Locate the cell with the specified text and output its [X, Y] center coordinate. 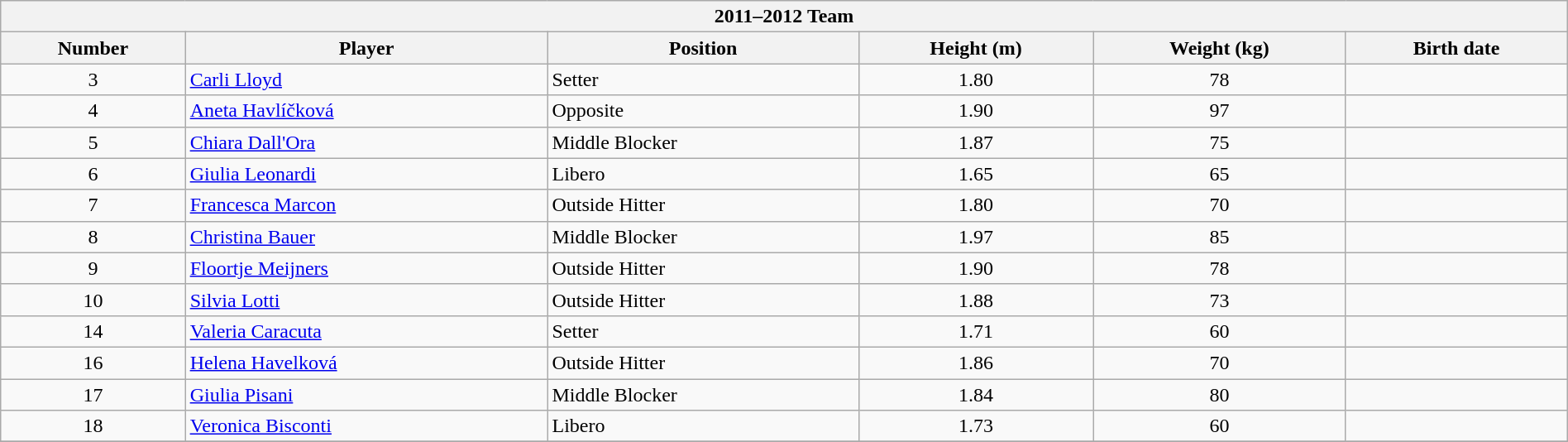
2011–2012 Team [784, 17]
4 [93, 111]
17 [93, 395]
Valeria Caracuta [366, 331]
Floortje Meijners [366, 268]
65 [1219, 174]
1.86 [976, 363]
14 [93, 331]
Chiara Dall'Ora [366, 142]
16 [93, 363]
Helena Havelková [366, 363]
Carli Lloyd [366, 79]
75 [1219, 142]
1.88 [976, 300]
Player [366, 48]
1.65 [976, 174]
Weight (kg) [1219, 48]
7 [93, 205]
Birth date [1456, 48]
Position [703, 48]
9 [93, 268]
1.84 [976, 395]
Veronica Bisconti [366, 426]
Giulia Leonardi [366, 174]
8 [93, 237]
1.87 [976, 142]
3 [93, 79]
97 [1219, 111]
10 [93, 300]
18 [93, 426]
85 [1219, 237]
1.97 [976, 237]
1.71 [976, 331]
80 [1219, 395]
73 [1219, 300]
1.73 [976, 426]
5 [93, 142]
Opposite [703, 111]
Height (m) [976, 48]
Aneta Havlíčková [366, 111]
Christina Bauer [366, 237]
Number [93, 48]
Silvia Lotti [366, 300]
Giulia Pisani [366, 395]
Francesca Marcon [366, 205]
6 [93, 174]
